Detect which cell encompasses the target text, then output its (X, Y) center coordinate. 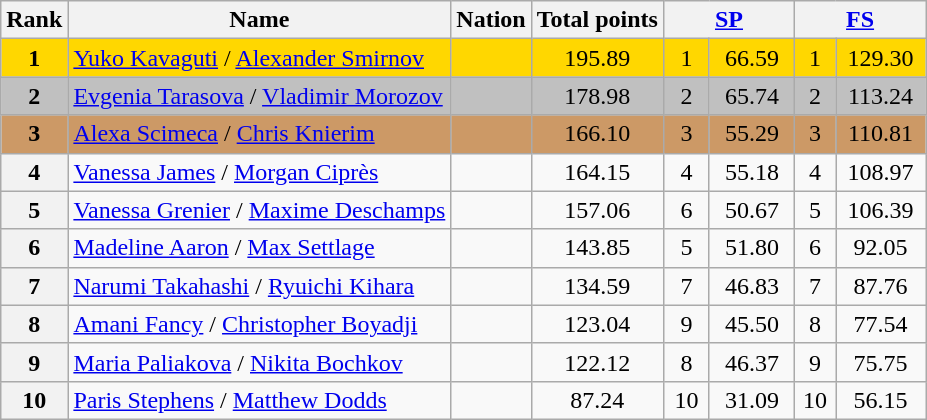
SP (728, 20)
46.83 (752, 286)
129.30 (881, 58)
31.09 (752, 400)
92.05 (881, 248)
Nation (491, 20)
110.81 (881, 134)
87.76 (881, 286)
Madeline Aaron / Max Settlage (260, 248)
50.67 (752, 210)
166.10 (597, 134)
122.12 (597, 362)
Alexa Scimeca / Chris Knierim (260, 134)
77.54 (881, 324)
65.74 (752, 96)
51.80 (752, 248)
134.59 (597, 286)
75.75 (881, 362)
Amani Fancy / Christopher Boyadji (260, 324)
56.15 (881, 400)
55.18 (752, 172)
Narumi Takahashi / Ryuichi Kihara (260, 286)
55.29 (752, 134)
Name (260, 20)
108.97 (881, 172)
178.98 (597, 96)
157.06 (597, 210)
Maria Paliakova / Nikita Bochkov (260, 362)
113.24 (881, 96)
123.04 (597, 324)
164.15 (597, 172)
45.50 (752, 324)
106.39 (881, 210)
143.85 (597, 248)
Paris Stephens / Matthew Dodds (260, 400)
66.59 (752, 58)
Rank (34, 20)
FS (860, 20)
Vanessa Grenier / Maxime Deschamps (260, 210)
Evgenia Tarasova / Vladimir Morozov (260, 96)
195.89 (597, 58)
Vanessa James / Morgan Ciprès (260, 172)
Yuko Kavaguti / Alexander Smirnov (260, 58)
Total points (597, 20)
46.37 (752, 362)
87.24 (597, 400)
